Find where the given text appears and provide that cell's center as (X, Y) coordinate. 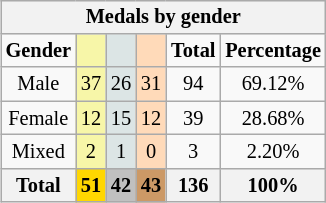
42 (121, 185)
Female (38, 118)
43 (151, 185)
69.12% (273, 84)
51 (91, 185)
37 (91, 84)
39 (193, 118)
15 (121, 118)
Gender (38, 51)
94 (193, 84)
0 (151, 152)
Percentage (273, 51)
26 (121, 84)
3 (193, 152)
100% (273, 185)
Medals by gender (164, 17)
31 (151, 84)
1 (121, 152)
136 (193, 185)
Male (38, 84)
Mixed (38, 152)
28.68% (273, 118)
2.20% (273, 152)
2 (91, 152)
